Locate the cell with the specified text and output its [X, Y] center coordinate. 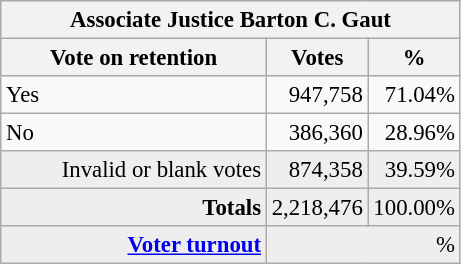
39.59% [414, 170]
Associate Justice Barton C. Gaut [231, 20]
Votes [317, 58]
Yes [134, 95]
Invalid or blank votes [134, 170]
386,360 [317, 133]
Vote on retention [134, 58]
2,218,476 [317, 208]
Totals [134, 208]
71.04% [414, 95]
No [134, 133]
28.96% [414, 133]
100.00% [414, 208]
947,758 [317, 95]
874,358 [317, 170]
Voter turnout [134, 245]
